Return [x, y] of the center of cell containing provided text 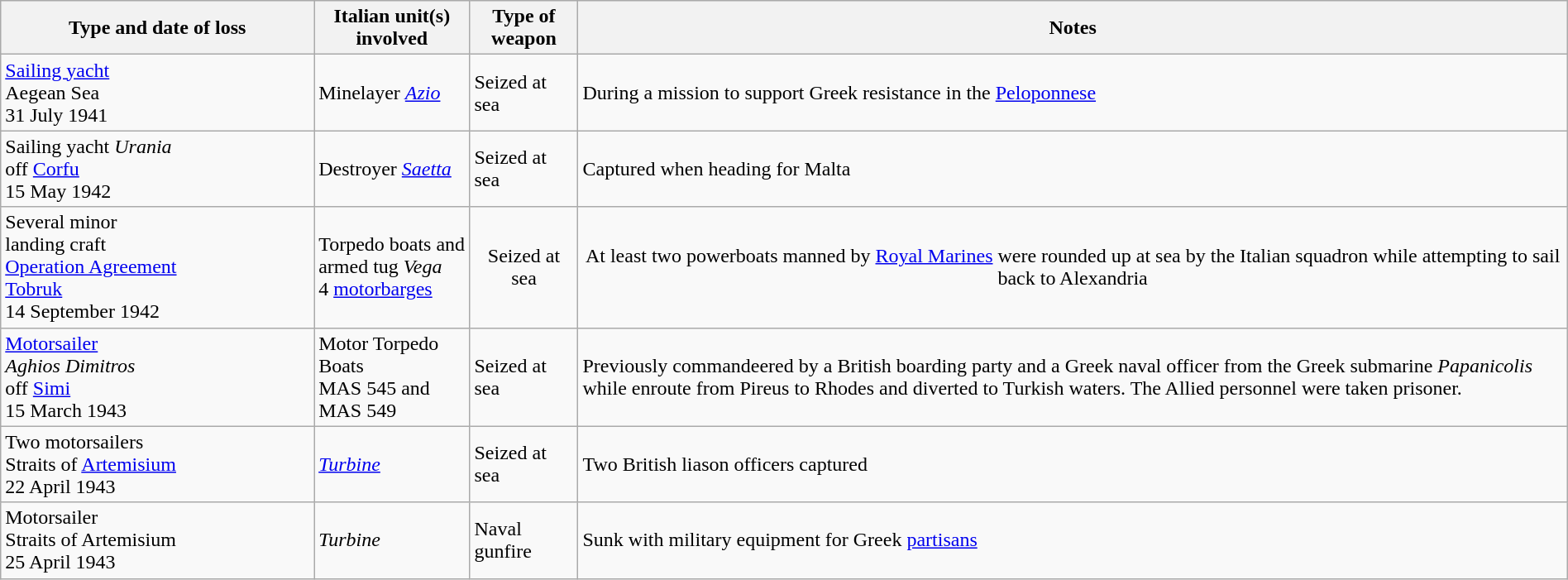
MotorsailerAghios Dimitrosoff Simi15 March 1943 [157, 377]
Italian unit(s) involved [392, 28]
Motor Torpedo BoatsMAS 545 and MAS 549 [392, 377]
Several minorlanding craftOperation AgreementTobruk14 September 1942 [157, 267]
Two motorsailersStraits of Artemisium22 April 1943 [157, 464]
Sailing yacht Uraniaoff Corfu15 May 1942 [157, 169]
Sunk with military equipment for Greek partisans [1073, 540]
MotorsailerStraits of Artemisium25 April 1943 [157, 540]
During a mission to support Greek resistance in the Peloponnese [1073, 93]
Two British liason officers captured [1073, 464]
Torpedo boats and armed tug Vega4 motorbarges [392, 267]
Destroyer Saetta [392, 169]
Captured when heading for Malta [1073, 169]
Notes [1073, 28]
At least two powerboats manned by Royal Marines were rounded up at sea by the Italian squadron while attempting to sail back to Alexandria [1073, 267]
Minelayer Azio [392, 93]
Type and date of loss [157, 28]
Type of weapon [524, 28]
Sailing yachtAegean Sea31 July 1941 [157, 93]
Naval gunfire [524, 540]
